Output the (X, Y) coordinate of the center of the cell containing the given text.  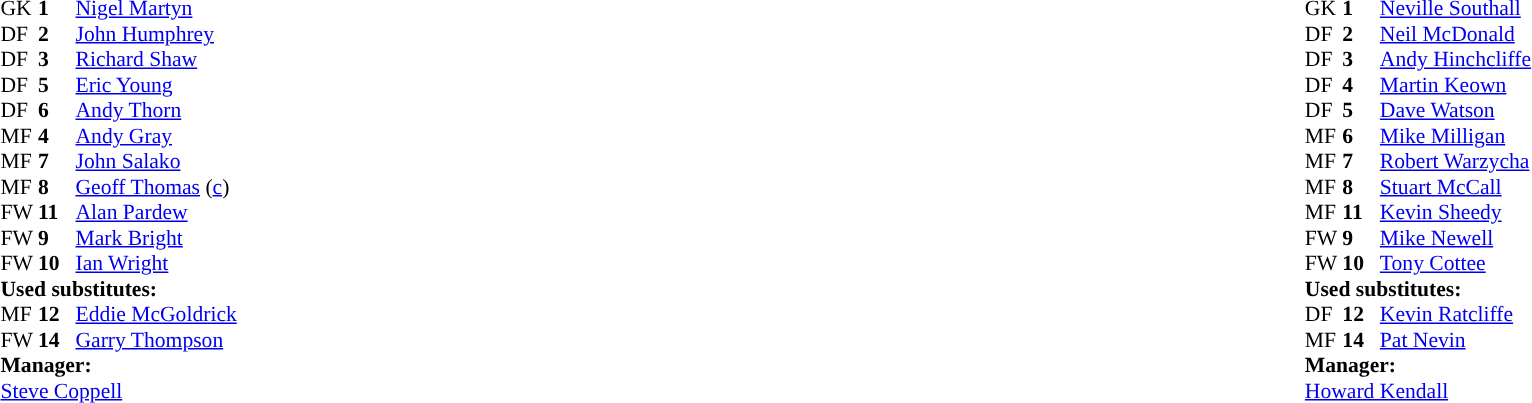
John Humphrey (156, 34)
Neil McDonald (1456, 34)
Richard Shaw (156, 59)
Mark Bright (156, 238)
Andy Gray (156, 136)
Pat Nevin (1456, 340)
Mike Milligan (1456, 136)
Kevin Sheedy (1456, 213)
Mike Newell (1456, 238)
Andy Thorn (156, 111)
Kevin Ratcliffe (1456, 315)
Eric Young (156, 85)
Eddie McGoldrick (156, 315)
Andy Hinchcliffe (1456, 59)
Robert Warzycha (1456, 161)
Martin Keown (1456, 85)
Ian Wright (156, 263)
Tony Cottee (1456, 263)
Stuart McCall (1456, 187)
Dave Watson (1456, 111)
Geoff Thomas (c) (156, 187)
Garry Thompson (156, 340)
Alan Pardew (156, 213)
John Salako (156, 161)
